Return (X, Y) of the center of cell containing provided text 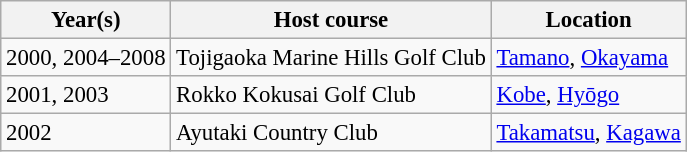
Takamatsu, Kagawa (588, 133)
Ayutaki Country Club (331, 133)
Location (588, 20)
Kobe, Hyōgo (588, 95)
2002 (86, 133)
Host course (331, 20)
2001, 2003 (86, 95)
Tamano, Okayama (588, 58)
Year(s) (86, 20)
2000, 2004–2008 (86, 58)
Tojigaoka Marine Hills Golf Club (331, 58)
Rokko Kokusai Golf Club (331, 95)
